Return (X, Y) of the center of cell containing provided text 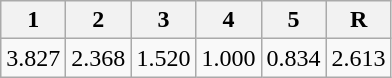
3 (164, 20)
0.834 (294, 58)
2.613 (358, 58)
1.000 (228, 58)
R (358, 20)
3.827 (34, 58)
2.368 (98, 58)
2 (98, 20)
1 (34, 20)
5 (294, 20)
1.520 (164, 58)
4 (228, 20)
